From the cell containing the given text, extract its center point as [X, Y] coordinate. 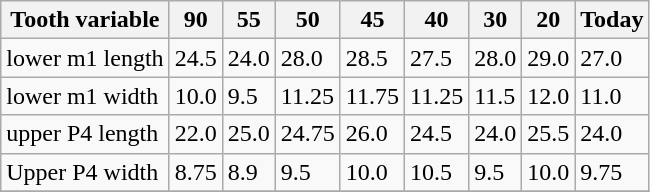
90 [196, 20]
11.75 [372, 96]
45 [372, 20]
11.5 [496, 96]
20 [548, 20]
22.0 [196, 134]
10.5 [436, 172]
9.75 [612, 172]
24.75 [308, 134]
25.0 [248, 134]
28.5 [372, 58]
upper P4 length [85, 134]
26.0 [372, 134]
27.5 [436, 58]
27.0 [612, 58]
25.5 [548, 134]
Upper P4 width [85, 172]
Tooth variable [85, 20]
lower m1 length [85, 58]
40 [436, 20]
11.0 [612, 96]
Today [612, 20]
8.75 [196, 172]
8.9 [248, 172]
12.0 [548, 96]
55 [248, 20]
50 [308, 20]
lower m1 width [85, 96]
29.0 [548, 58]
30 [496, 20]
